For the text-containing cell, return its midpoint in [x, y] coordinate format. 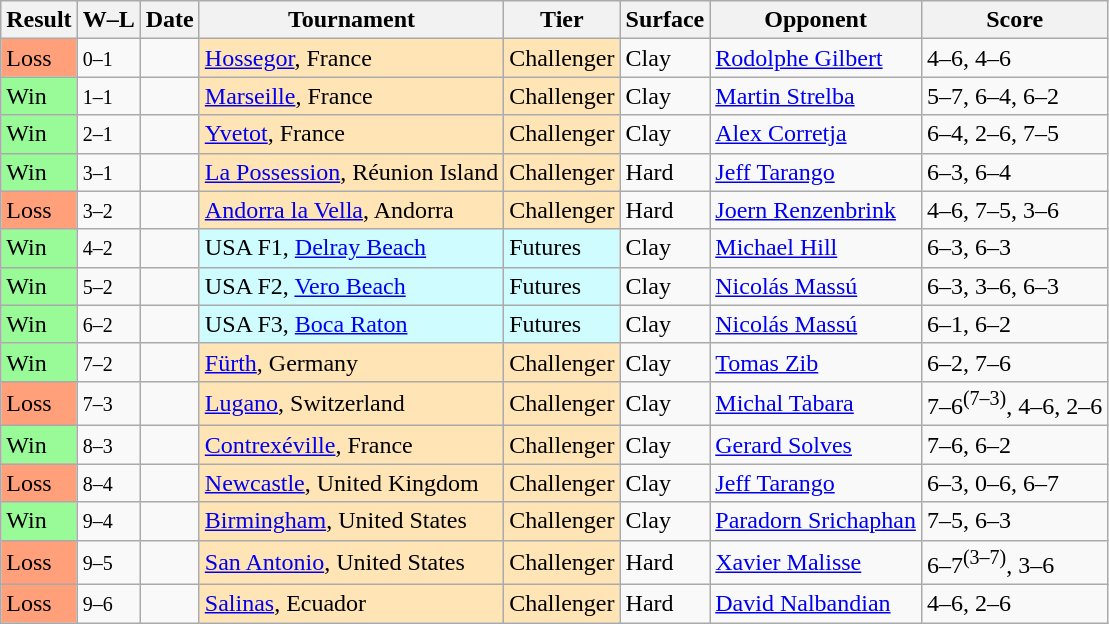
Michael Hill [816, 248]
5–2 [108, 286]
Michal Tabara [816, 404]
David Nalbandian [816, 604]
Score [1014, 20]
Joern Renzenbrink [816, 210]
3–2 [108, 210]
Hossegor, France [351, 58]
Result [39, 20]
Gerard Solves [816, 445]
Xavier Malisse [816, 562]
0–1 [108, 58]
5–7, 6–4, 6–2 [1014, 96]
Newcastle, United Kingdom [351, 483]
7–5, 6–3 [1014, 521]
6–2 [108, 324]
Lugano, Switzerland [351, 404]
Paradorn Srichaphan [816, 521]
Contrexéville, France [351, 445]
8–3 [108, 445]
Martin Strelba [816, 96]
4–6, 4–6 [1014, 58]
1–1 [108, 96]
Marseille, France [351, 96]
Tomas Zib [816, 362]
Salinas, Ecuador [351, 604]
4–6, 2–6 [1014, 604]
6–7(3–7), 3–6 [1014, 562]
USA F3, Boca Raton [351, 324]
La Possession, Réunion Island [351, 172]
6–3, 6–4 [1014, 172]
6–1, 6–2 [1014, 324]
San Antonio, United States [351, 562]
Tier [562, 20]
7–6, 6–2 [1014, 445]
Tournament [351, 20]
Fürth, Germany [351, 362]
7–3 [108, 404]
6–2, 7–6 [1014, 362]
Rodolphe Gilbert [816, 58]
Birmingham, United States [351, 521]
9–4 [108, 521]
Surface [665, 20]
Opponent [816, 20]
Yvetot, France [351, 134]
4–6, 7–5, 3–6 [1014, 210]
4–2 [108, 248]
3–1 [108, 172]
6–3, 3–6, 6–3 [1014, 286]
Alex Corretja [816, 134]
9–6 [108, 604]
8–4 [108, 483]
Date [170, 20]
Andorra la Vella, Andorra [351, 210]
9–5 [108, 562]
7–6(7–3), 4–6, 2–6 [1014, 404]
6–3, 6–3 [1014, 248]
7–2 [108, 362]
W–L [108, 20]
2–1 [108, 134]
USA F2, Vero Beach [351, 286]
6–3, 0–6, 6–7 [1014, 483]
USA F1, Delray Beach [351, 248]
6–4, 2–6, 7–5 [1014, 134]
